Identify which cell holds the provided text, then report its (x, y) central coordinate. 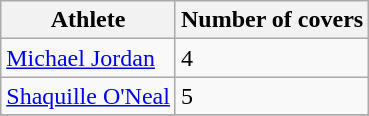
Shaquille O'Neal (88, 96)
Number of covers (272, 20)
5 (272, 96)
Athlete (88, 20)
4 (272, 58)
Michael Jordan (88, 58)
